For the text-containing cell, return its midpoint in [X, Y] coordinate format. 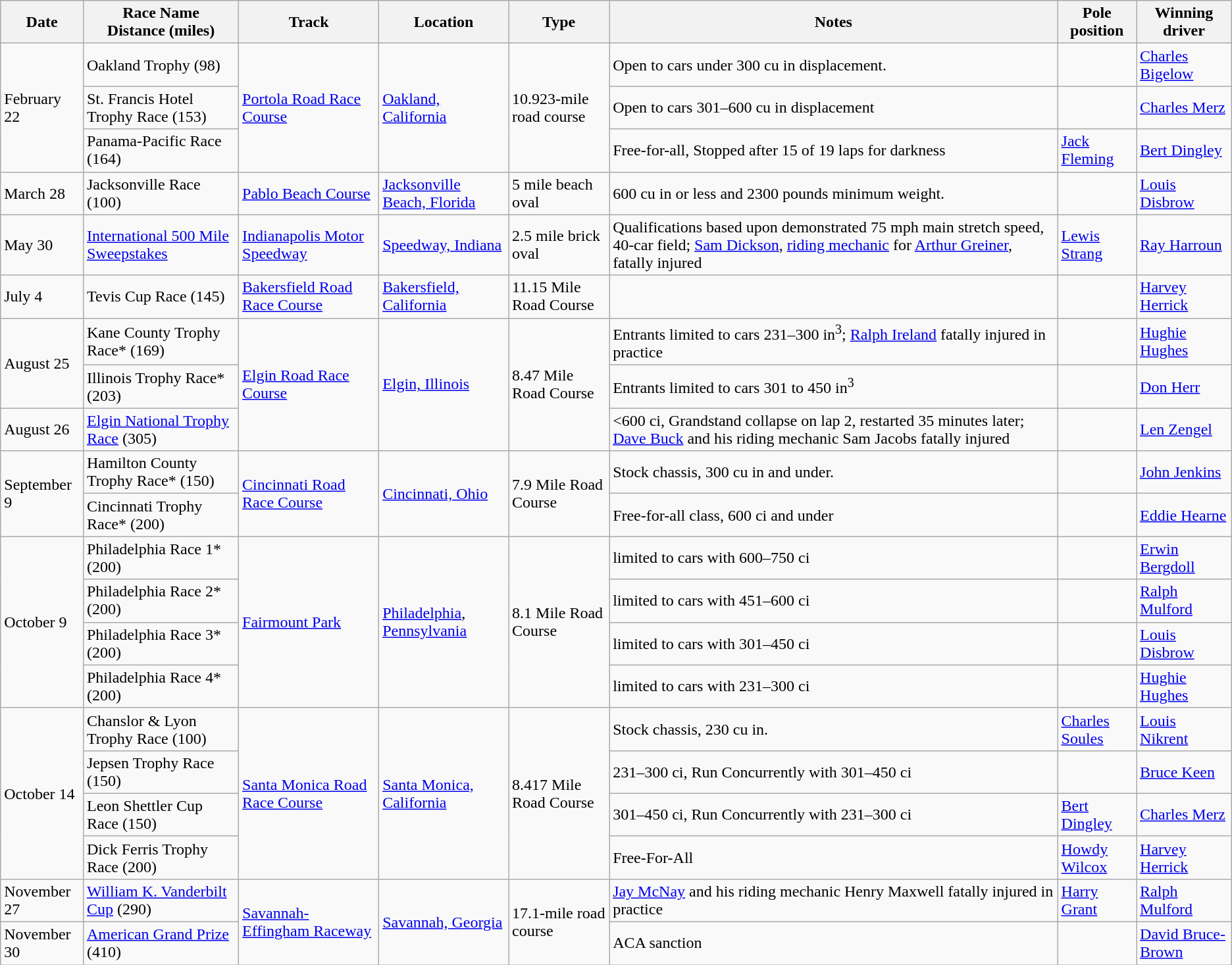
7.9 Mile Road Course [559, 494]
Winning driver [1185, 22]
Bakersfield Road Race Course [309, 296]
Entrants limited to cars 301 to 450 in3 [833, 387]
Location [444, 22]
Free-for-all, Stopped after 15 of 19 laps for darkness [833, 150]
8.1 Mile Road Course [559, 622]
International 500 Mile Sweepstakes [161, 245]
Bruce Keen [1185, 771]
Portola Road Race Course [309, 108]
Len Zengel [1185, 429]
Entrants limited to cars 231–300 in3; Ralph Ireland fatally injured in practice [833, 342]
Tevis Cup Race (145) [161, 296]
limited to cars with 301–450 ci [833, 644]
8.417 Mile Road Course [559, 793]
Howdy Wilcox [1097, 857]
Type [559, 22]
17.1-mile road course [559, 922]
Stock chassis, 230 cu in. [833, 729]
ACA sanction [833, 944]
September 9 [42, 494]
Indianapolis Motor Speedway [309, 245]
Philadelphia Race 4* (200) [161, 686]
Pablo Beach Course [309, 194]
Oakland, California [444, 108]
Ray Harroun [1185, 245]
Panama-Pacific Race (164) [161, 150]
Elgin, Illinois [444, 384]
2.5 mile brick oval [559, 245]
February 22 [42, 108]
8.47 Mile Road Course [559, 384]
November 27 [42, 900]
Harry Grant [1097, 900]
11.15 Mile Road Course [559, 296]
October 14 [42, 793]
Notes [833, 22]
Stock chassis, 300 cu in and under. [833, 473]
600 cu in or less and 2300 pounds minimum weight. [833, 194]
May 30 [42, 245]
Charles Bigelow [1185, 65]
Elgin Road Race Course [309, 384]
Jack Fleming [1097, 150]
Cincinnati Trophy Race* (200) [161, 515]
Jacksonville Race (100) [161, 194]
October 9 [42, 622]
Pole position [1097, 22]
5 mile beach oval [559, 194]
Cincinnati Road Race Course [309, 494]
limited to cars with 231–300 ci [833, 686]
July 4 [42, 296]
Eddie Hearne [1185, 515]
Speedway, Indiana [444, 245]
Illinois Trophy Race* (203) [161, 387]
August 25 [42, 363]
John Jenkins [1185, 473]
American Grand Prize (410) [161, 944]
Santa Monica, California [444, 793]
Oakland Trophy (98) [161, 65]
Lewis Strang [1097, 245]
August 26 [42, 429]
William K. Vanderbilt Cup (290) [161, 900]
Santa Monica Road Race Course [309, 793]
Jay McNay and his riding mechanic Henry Maxwell fatally injured in practice [833, 900]
limited to cars with 451–600 ci [833, 600]
<600 ci, Grandstand collapse on lap 2, restarted 35 minutes later; Dave Buck and his riding mechanic Sam Jacobs fatally injured [833, 429]
Cincinnati, Ohio [444, 494]
Savannah, Georgia [444, 922]
Hamilton County Trophy Race* (150) [161, 473]
Race NameDistance (miles) [161, 22]
Charles Soules [1097, 729]
Chanslor & Lyon Trophy Race (100) [161, 729]
Dick Ferris Trophy Race (200) [161, 857]
Open to cars 301–600 cu in displacement [833, 108]
November 30 [42, 944]
Philadelphia, Pennsylvania [444, 622]
Savannah-Effingham Raceway [309, 922]
limited to cars with 600–750 ci [833, 558]
March 28 [42, 194]
Leon Shettler Cup Race (150) [161, 815]
Track [309, 22]
Date [42, 22]
Don Herr [1185, 387]
10.923-mile road course [559, 108]
Jepsen Trophy Race (150) [161, 771]
Open to cars under 300 cu in displacement. [833, 65]
301–450 ci, Run Concurrently with 231–300 ci [833, 815]
Philadelphia Race 1* (200) [161, 558]
Free-For-All [833, 857]
Free-for-all class, 600 ci and under [833, 515]
231–300 ci, Run Concurrently with 301–450 ci [833, 771]
Philadelphia Race 2* (200) [161, 600]
Erwin Bergdoll [1185, 558]
St. Francis Hotel Trophy Race (153) [161, 108]
David Bruce-Brown [1185, 944]
Elgin National Trophy Race (305) [161, 429]
Louis Nikrent [1185, 729]
Kane County Trophy Race* (169) [161, 342]
Qualifications based upon demonstrated 75 mph main stretch speed, 40-car field; Sam Dickson, riding mechanic for Arthur Greiner, fatally injured [833, 245]
Fairmount Park [309, 622]
Jacksonville Beach, Florida [444, 194]
Philadelphia Race 3* (200) [161, 644]
Bakersfield, California [444, 296]
